Find where the given text appears and provide that cell's center as (x, y) coordinate. 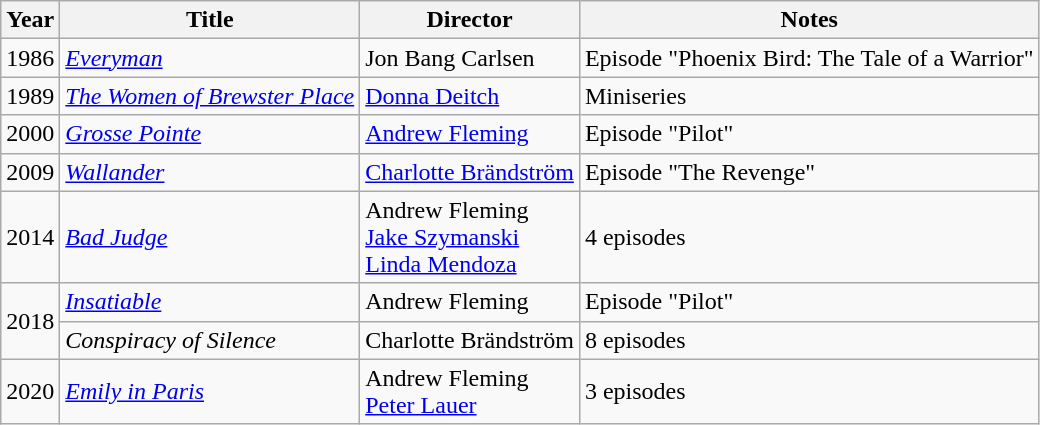
1989 (30, 96)
2009 (30, 172)
1986 (30, 58)
2000 (30, 134)
Grosse Pointe (210, 134)
Jon Bang Carlsen (470, 58)
Title (210, 20)
8 episodes (809, 340)
Director (470, 20)
2018 (30, 321)
Emily in Paris (210, 392)
2020 (30, 392)
Year (30, 20)
3 episodes (809, 392)
Insatiable (210, 302)
Episode "The Revenge" (809, 172)
Bad Judge (210, 237)
2014 (30, 237)
The Women of Brewster Place (210, 96)
Andrew FlemingJake SzymanskiLinda Mendoza (470, 237)
Miniseries (809, 96)
Conspiracy of Silence (210, 340)
Episode "Phoenix Bird: The Tale of a Warrior" (809, 58)
Andrew FlemingPeter Lauer (470, 392)
Donna Deitch (470, 96)
Wallander (210, 172)
Everyman (210, 58)
4 episodes (809, 237)
Notes (809, 20)
